Search for the cell housing the specified text and yield its (x, y) center coordinate. 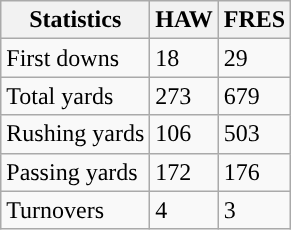
3 (254, 210)
172 (184, 172)
HAW (184, 20)
106 (184, 134)
503 (254, 134)
Passing yards (76, 172)
FRES (254, 20)
Total yards (76, 96)
First downs (76, 58)
679 (254, 96)
29 (254, 58)
18 (184, 58)
Rushing yards (76, 134)
273 (184, 96)
176 (254, 172)
Turnovers (76, 210)
4 (184, 210)
Statistics (76, 20)
